Search for the cell housing the specified text and yield its (x, y) center coordinate. 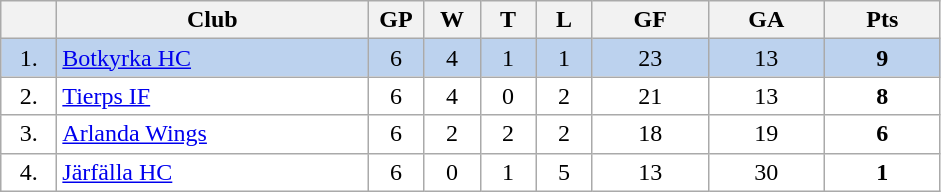
Pts (882, 20)
T (508, 20)
Tierps IF (212, 96)
Arlanda Wings (212, 134)
Botkyrka HC (212, 58)
21 (650, 96)
23 (650, 58)
1. (29, 58)
8 (882, 96)
2. (29, 96)
Järfälla HC (212, 172)
GA (766, 20)
30 (766, 172)
GP (396, 20)
Club (212, 20)
18 (650, 134)
GF (650, 20)
19 (766, 134)
4. (29, 172)
3. (29, 134)
9 (882, 58)
5 (564, 172)
L (564, 20)
W (452, 20)
